Capture the cell that displays the provided text and extract its [x, y] central coordinate. 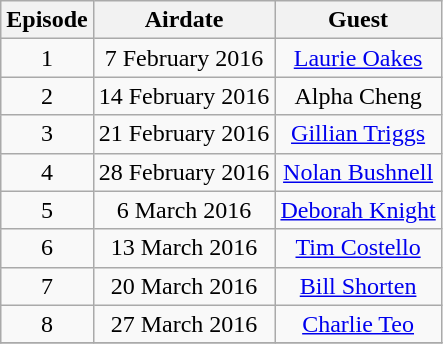
Episode [47, 20]
Gillian Triggs [358, 134]
1 [47, 58]
Tim Costello [358, 248]
Laurie Oakes [358, 58]
2 [47, 96]
Bill Shorten [358, 286]
21 February 2016 [184, 134]
28 February 2016 [184, 172]
Deborah Knight [358, 210]
5 [47, 210]
14 February 2016 [184, 96]
3 [47, 134]
7 [47, 286]
8 [47, 324]
20 March 2016 [184, 286]
Guest [358, 20]
4 [47, 172]
Airdate [184, 20]
7 February 2016 [184, 58]
Alpha Cheng [358, 96]
Nolan Bushnell [358, 172]
13 March 2016 [184, 248]
27 March 2016 [184, 324]
Charlie Teo [358, 324]
6 March 2016 [184, 210]
6 [47, 248]
